Return the (X, Y) coordinate for the center point of the cell that contains the specified text.  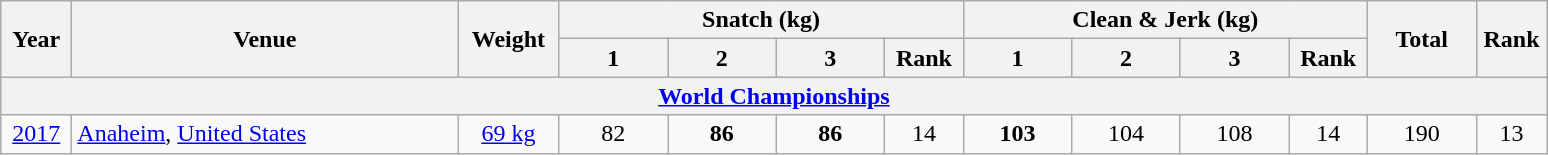
82 (614, 134)
69 kg (508, 134)
2017 (36, 134)
Total (1422, 39)
104 (1126, 134)
World Championships (774, 96)
Clean & Jerk (kg) (1165, 20)
Year (36, 39)
13 (1512, 134)
Venue (265, 39)
108 (1234, 134)
Weight (508, 39)
103 (1018, 134)
Anaheim, United States (265, 134)
Snatch (kg) (761, 20)
190 (1422, 134)
